Locate the cell with the specified text and output its (x, y) center coordinate. 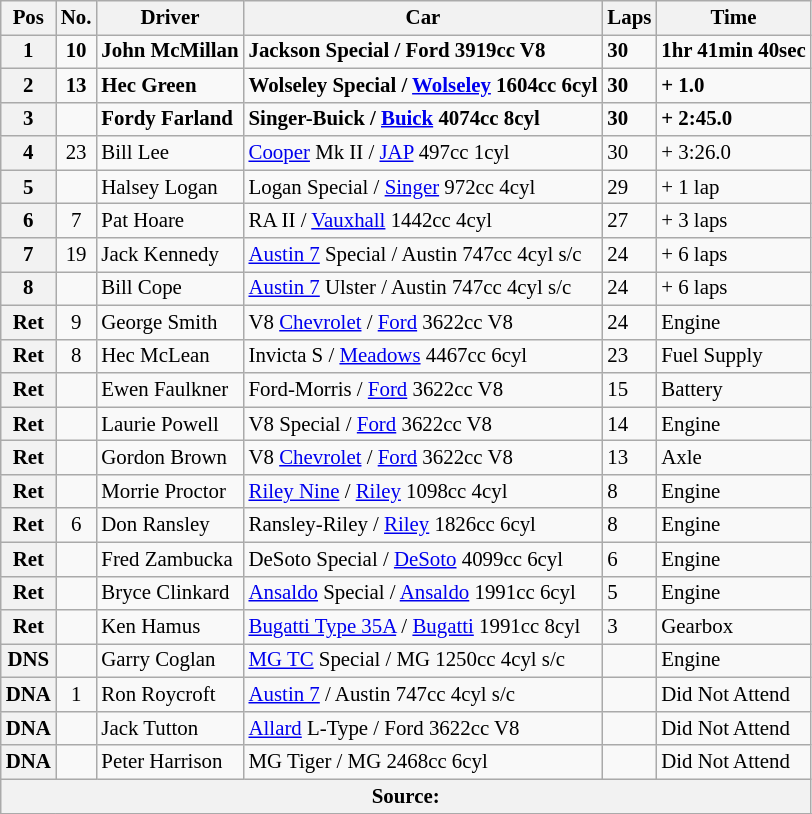
Pos (28, 18)
Ron Roycroft (170, 695)
Austin 7 / Austin 747cc 4cyl s/c (424, 695)
+ 3:26.0 (733, 153)
Source: (406, 796)
+ 1 lap (733, 187)
14 (629, 424)
1hr 41min 40sec (733, 51)
Pat Hoare (170, 221)
+ 2:45.0 (733, 119)
Fuel Supply (733, 356)
+ 3 laps (733, 221)
John McMillan (170, 51)
Fordy Farland (170, 119)
Austin 7 Ulster / Austin 747cc 4cyl s/c (424, 288)
Ransley-Riley / Riley 1826cc 6cyl (424, 525)
No. (76, 18)
Bill Lee (170, 153)
DNS (28, 661)
MG Tiger / MG 2468cc 6cyl (424, 762)
MG TC Special / MG 1250cc 4cyl s/c (424, 661)
Jack Tutton (170, 728)
Bill Cope (170, 288)
Fred Zambucka (170, 559)
Driver (170, 18)
Peter Harrison (170, 762)
Gearbox (733, 627)
Cooper Mk II / JAP 497cc 1cyl (424, 153)
Invicta S / Meadows 4467cc 6cyl (424, 356)
Bugatti Type 35A / Bugatti 1991cc 8cyl (424, 627)
Ansaldo Special / Ansaldo 1991cc 6cyl (424, 593)
Wolseley Special / Wolseley 1604cc 6cyl (424, 85)
Laurie Powell (170, 424)
Halsey Logan (170, 187)
Ewen Faulkner (170, 390)
Morrie Proctor (170, 491)
Singer-Buick / Buick 4074cc 8cyl (424, 119)
Car (424, 18)
4 (28, 153)
Laps (629, 18)
Logan Special / Singer 972cc 4cyl (424, 187)
19 (76, 255)
10 (76, 51)
Hec Green (170, 85)
Gordon Brown (170, 458)
+ 1.0 (733, 85)
Time (733, 18)
V8 Special / Ford 3622cc V8 (424, 424)
George Smith (170, 322)
Hec McLean (170, 356)
Axle (733, 458)
Riley Nine / Riley 1098cc 4cyl (424, 491)
Ken Hamus (170, 627)
Garry Coglan (170, 661)
RA II / Vauxhall 1442cc 4cyl (424, 221)
Don Ransley (170, 525)
Jackson Special / Ford 3919cc V8 (424, 51)
15 (629, 390)
DeSoto Special / DeSoto 4099cc 6cyl (424, 559)
27 (629, 221)
Allard L-Type / Ford 3622cc V8 (424, 728)
9 (76, 322)
Jack Kennedy (170, 255)
Ford-Morris / Ford 3622cc V8 (424, 390)
Austin 7 Special / Austin 747cc 4cyl s/c (424, 255)
2 (28, 85)
29 (629, 187)
Bryce Clinkard (170, 593)
Battery (733, 390)
